Identify which cell holds the provided text, then report its [x, y] central coordinate. 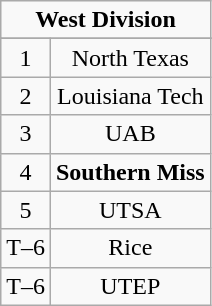
UTSA [130, 210]
4 [26, 172]
UAB [130, 134]
3 [26, 134]
UTEP [130, 286]
Rice [130, 248]
2 [26, 96]
5 [26, 210]
Louisiana Tech [130, 96]
1 [26, 58]
West Division [106, 20]
North Texas [130, 58]
Southern Miss [130, 172]
